Output the (X, Y) coordinate of the center of the cell containing the given text.  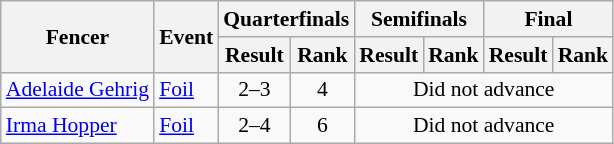
2–4 (254, 126)
Fencer (78, 36)
Adelaide Gehrig (78, 90)
6 (323, 126)
Final (548, 19)
Event (186, 36)
Semifinals (418, 19)
2–3 (254, 90)
Irma Hopper (78, 126)
4 (323, 90)
Quarterfinals (286, 19)
